Return (X, Y) of the center of cell containing provided text 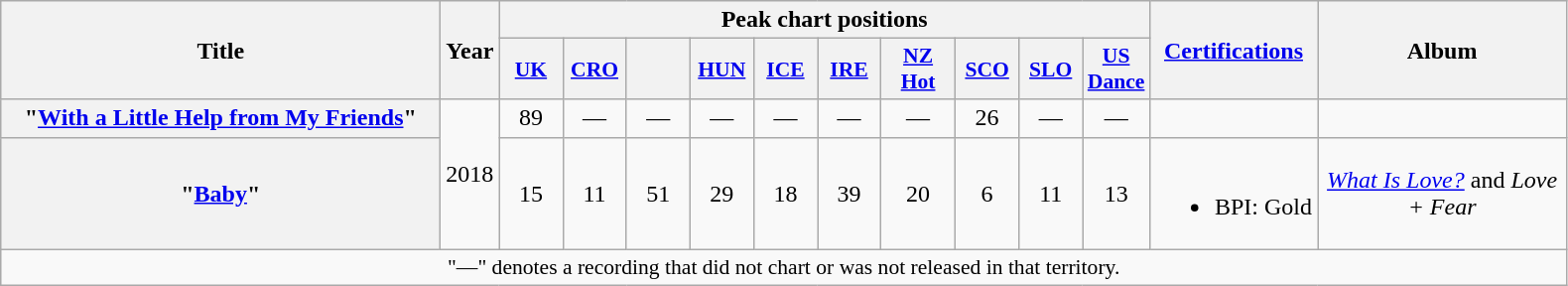
6 (987, 193)
15 (531, 193)
Year (470, 50)
NZHot (919, 70)
20 (919, 193)
ICE (785, 70)
"—" denotes a recording that did not chart or was not released in that territory. (784, 267)
"With a Little Help from My Friends" (220, 118)
39 (849, 193)
Title (220, 50)
89 (531, 118)
What Is Love? and Love + Fear (1443, 193)
Album (1443, 50)
UK (531, 70)
SLO (1051, 70)
2018 (470, 175)
USDance (1116, 70)
26 (987, 118)
29 (721, 193)
Peak chart positions (825, 20)
13 (1116, 193)
IRE (849, 70)
18 (785, 193)
Certifications (1233, 50)
SCO (987, 70)
BPI: Gold (1233, 193)
51 (658, 193)
"Baby" (220, 193)
HUN (721, 70)
CRO (594, 70)
